Identify which cell holds the provided text, then report its (x, y) central coordinate. 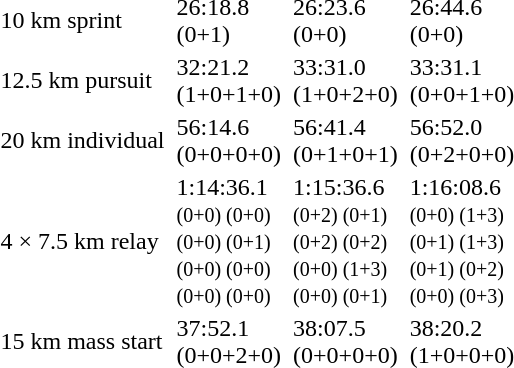
32:21.2(1+0+1+0) (229, 80)
56:14.6(0+0+0+0) (229, 140)
1:15:36.6(0+2) (0+1)(0+2) (0+2)(0+0) (1+3)(0+0) (0+1) (346, 241)
1:14:36.1(0+0) (0+0)(0+0) (0+1)(0+0) (0+0)(0+0) (0+0) (229, 241)
56:41.4(0+1+0+1) (346, 140)
33:31.0(1+0+2+0) (346, 80)
